Output the [x, y] coordinate of the center of the cell containing the given text.  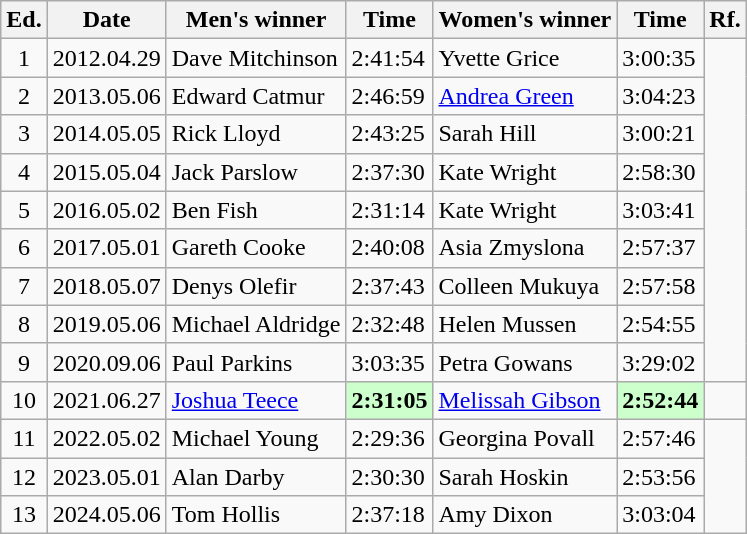
2:52:44 [660, 400]
2:37:18 [390, 515]
2 [24, 96]
Joshua Teece [256, 400]
2:57:58 [660, 286]
2018.05.07 [106, 286]
3:03:41 [660, 210]
8 [24, 324]
2:29:36 [390, 438]
Andrea Green [525, 96]
2014.05.05 [106, 134]
6 [24, 248]
Yvette Grice [525, 58]
2:46:59 [390, 96]
Michael Young [256, 438]
Helen Mussen [525, 324]
2013.05.06 [106, 96]
2:43:25 [390, 134]
3:00:35 [660, 58]
Paul Parkins [256, 362]
Petra Gowans [525, 362]
Amy Dixon [525, 515]
Asia Zmyslona [525, 248]
5 [24, 210]
Men's winner [256, 20]
3:03:35 [390, 362]
2:57:46 [660, 438]
2:31:05 [390, 400]
Tom Hollis [256, 515]
3:04:23 [660, 96]
Rick Lloyd [256, 134]
2015.05.04 [106, 172]
12 [24, 477]
2:54:55 [660, 324]
2:53:56 [660, 477]
Colleen Mukuya [525, 286]
11 [24, 438]
Gareth Cooke [256, 248]
Ed. [24, 20]
2:57:37 [660, 248]
2020.09.06 [106, 362]
10 [24, 400]
Alan Darby [256, 477]
2:30:30 [390, 477]
3:29:02 [660, 362]
Michael Aldridge [256, 324]
Denys Olefir [256, 286]
Edward Catmur [256, 96]
2:58:30 [660, 172]
2:31:14 [390, 210]
Rf. [725, 20]
9 [24, 362]
2017.05.01 [106, 248]
Sarah Hill [525, 134]
2:37:43 [390, 286]
3 [24, 134]
2:37:30 [390, 172]
Ben Fish [256, 210]
2022.05.02 [106, 438]
2021.06.27 [106, 400]
2:32:48 [390, 324]
Women's winner [525, 20]
13 [24, 515]
2016.05.02 [106, 210]
2019.05.06 [106, 324]
Jack Parslow [256, 172]
2024.05.06 [106, 515]
3:00:21 [660, 134]
1 [24, 58]
2012.04.29 [106, 58]
Melissah Gibson [525, 400]
Date [106, 20]
Sarah Hoskin [525, 477]
2:40:08 [390, 248]
2:41:54 [390, 58]
Dave Mitchinson [256, 58]
2023.05.01 [106, 477]
7 [24, 286]
4 [24, 172]
3:03:04 [660, 515]
Georgina Povall [525, 438]
